Locate the cell with the specified text and output its [X, Y] center coordinate. 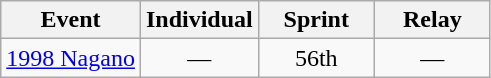
Sprint [316, 20]
Individual [199, 20]
56th [316, 58]
1998 Nagano [71, 58]
Relay [432, 20]
Event [71, 20]
